Pinpoint the cell where the given text exists, returning its [x, y] midpoint coordinate. 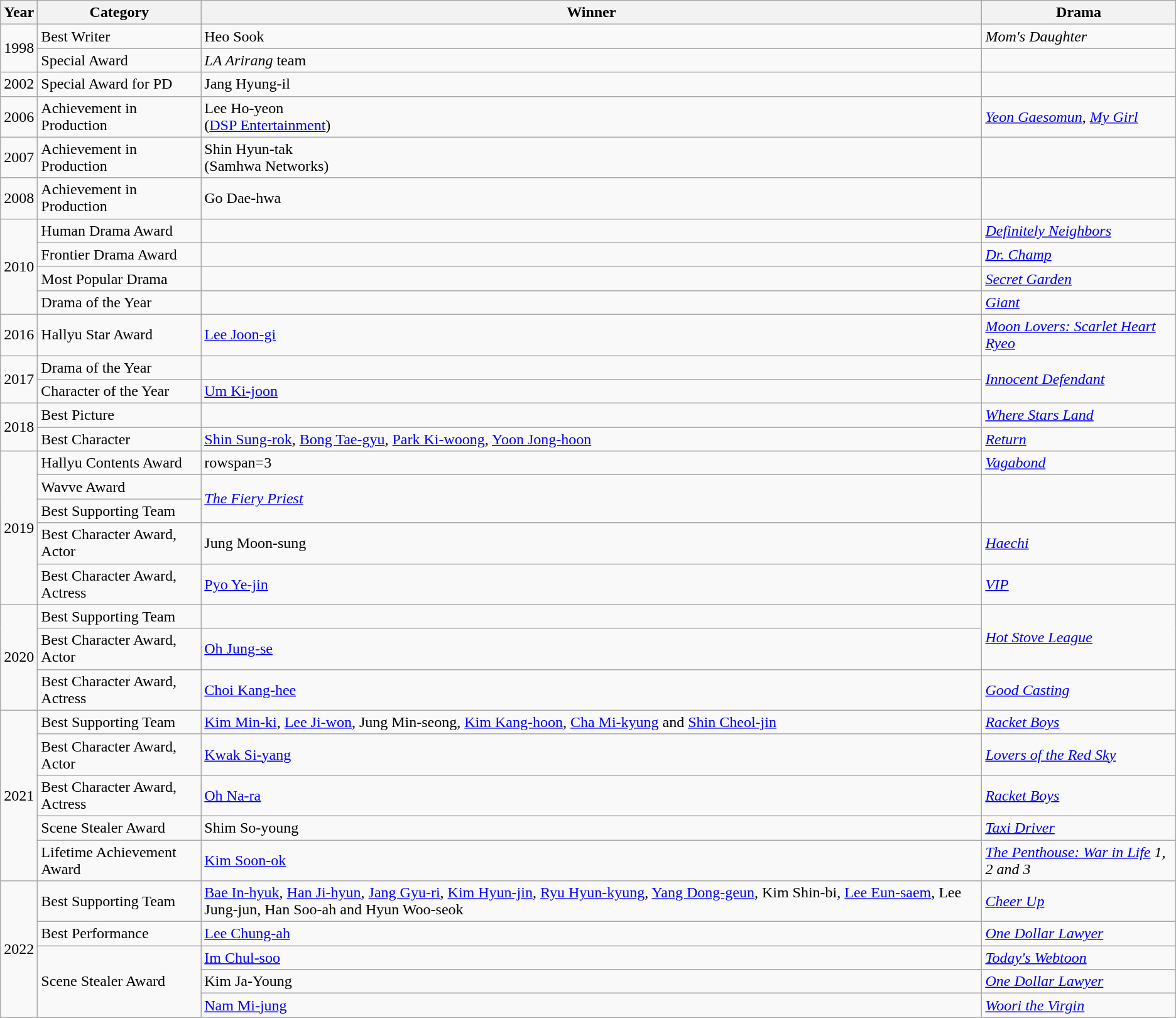
Character of the Year [119, 391]
2016 [19, 334]
Good Casting [1079, 690]
LA Arirang team [592, 60]
2002 [19, 84]
Shin Sung-rok, Bong Tae-gyu, Park Ki-woong, Yoon Jong-hoon [592, 439]
2018 [19, 427]
Year [19, 13]
Where Stars Land [1079, 415]
Lee Ho-yeon (DSP Entertainment) [592, 117]
Mom's Daughter [1079, 36]
Kim Ja-Young [592, 982]
Best Character [119, 439]
2022 [19, 949]
Kim Min-ki, Lee Ji-won, Jung Min-seong, Kim Kang-hoon, Cha Mi-kyung and Shin Cheol-jin [592, 722]
Jung Moon-sung [592, 543]
Innocent Defendant [1079, 380]
Definitely Neighbors [1079, 231]
Heo Sook [592, 36]
Go Dae-hwa [592, 199]
2010 [19, 266]
2008 [19, 199]
2007 [19, 157]
Jang Hyung-il [592, 84]
Secret Garden [1079, 278]
Wavve Award [119, 487]
Shin Hyun-tak (Samhwa Networks) [592, 157]
Winner [592, 13]
Oh Jung-se [592, 649]
Most Popular Drama [119, 278]
Shim So-young [592, 828]
1998 [19, 48]
Best Picture [119, 415]
The Fiery Priest [592, 499]
Nam Mi-jung [592, 1005]
Haechi [1079, 543]
2019 [19, 528]
Vagabond [1079, 463]
Best Writer [119, 36]
Lee Chung-ah [592, 934]
Special Award for PD [119, 84]
Hallyu Star Award [119, 334]
Frontier Drama Award [119, 255]
The Penthouse: War in Life 1, 2 and 3 [1079, 860]
Kwak Si-yang [592, 754]
Woori the Virgin [1079, 1005]
Return [1079, 439]
Lovers of the Red Sky [1079, 754]
2017 [19, 380]
rowspan=3 [592, 463]
Human Drama Award [119, 231]
2006 [19, 117]
Drama [1079, 13]
Best Performance [119, 934]
Moon Lovers: Scarlet Heart Ryeo [1079, 334]
Dr. Champ [1079, 255]
VIP [1079, 584]
2020 [19, 657]
Category [119, 13]
Hallyu Contents Award [119, 463]
Um Ki-joon [592, 391]
Taxi Driver [1079, 828]
Cheer Up [1079, 901]
Yeon Gaesomun, My Girl [1079, 117]
Hot Stove League [1079, 637]
2021 [19, 796]
Special Award [119, 60]
Today's Webtoon [1079, 958]
Oh Na-ra [592, 796]
Im Chul-soo [592, 958]
Kim Soon-ok [592, 860]
Choi Kang-hee [592, 690]
Lifetime Achievement Award [119, 860]
Pyo Ye-jin [592, 584]
Giant [1079, 302]
Lee Joon-gi [592, 334]
